For the text-containing cell, return its midpoint in (X, Y) coordinate format. 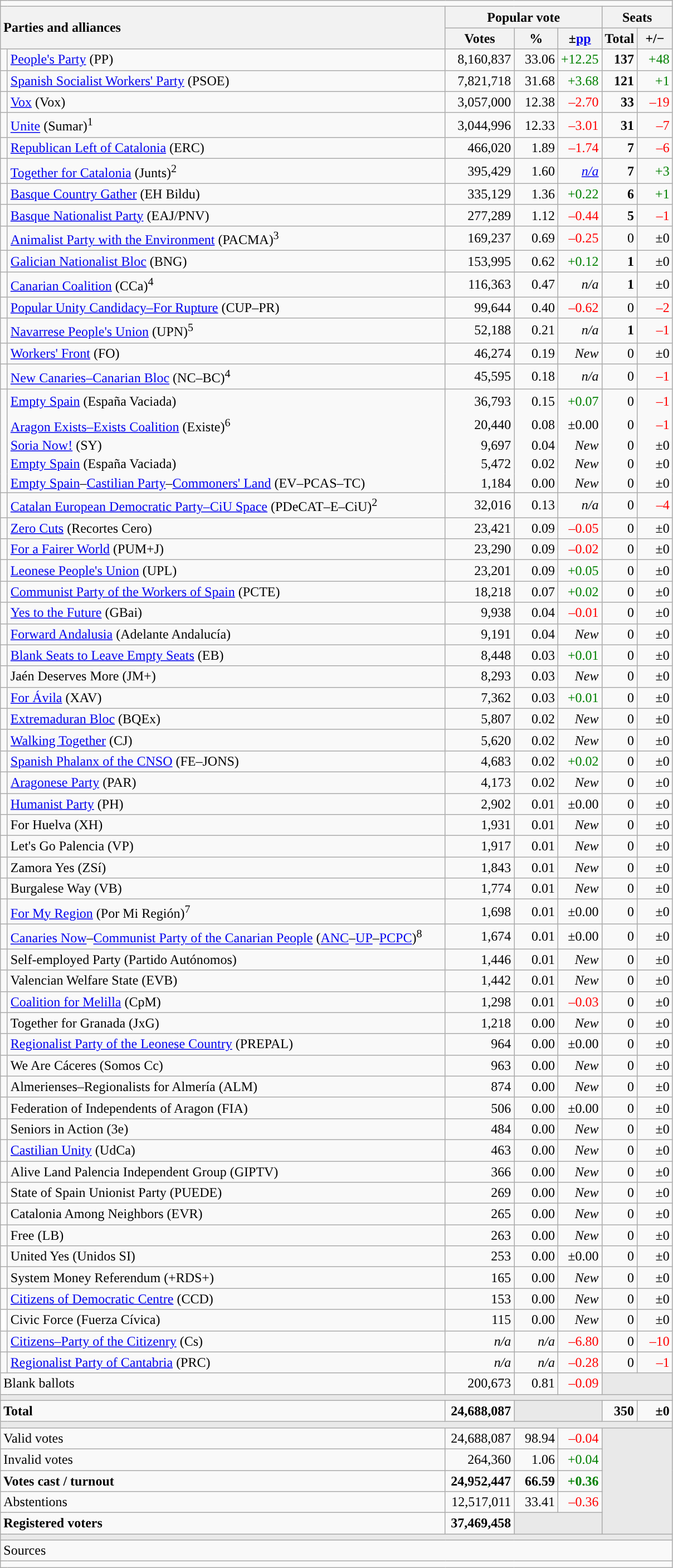
–1.74 (579, 148)
Together for Granada (JxG) (226, 1023)
–19 (655, 102)
Catalonia Among Neighbors (EVR) (226, 1214)
33.06 (536, 60)
1,442 (480, 981)
1.12 (536, 215)
Empty Spain–Castilian Party–Commoners' Land (EV–PCAS–TC) (226, 483)
335,129 (480, 194)
7,362 (480, 698)
253 (480, 1257)
Burgalese Way (VB) (226, 889)
–0.36 (579, 1502)
0.69 (536, 238)
Yes to the Future (GBai) (226, 613)
Aragon Exists–Exists Coalition (Existe)6 (226, 425)
System Money Referendum (+RDS+) (226, 1278)
1,931 (480, 825)
–10 (655, 1341)
9,697 (480, 446)
24,952,447 (480, 1481)
Soria Now! (SY) (226, 446)
153 (480, 1299)
350 (620, 1411)
Zero Cuts (Recortes Cero) (226, 528)
153,995 (480, 261)
Regionalist Party of Cantabria (PRC) (226, 1362)
+3.68 (579, 81)
66.59 (536, 1481)
±pp (579, 38)
Coalition for Melilla (CpM) (226, 1002)
0.40 (536, 308)
0.07 (536, 592)
0.08 (536, 425)
52,188 (480, 331)
+0.22 (579, 194)
395,429 (480, 172)
+3 (655, 172)
263 (480, 1235)
Catalan European Democratic Party–CiU Space (PDeCAT–E–CiU)2 (226, 505)
99,644 (480, 308)
0.18 (536, 377)
1,674 (480, 936)
5,472 (480, 464)
3,057,000 (480, 102)
121 (620, 81)
State of Spain Unionist Party (PUEDE) (226, 1193)
% (536, 38)
45,595 (480, 377)
Vox (Vox) (226, 102)
Jaén Deserves More (JM+) (226, 676)
3,044,996 (480, 125)
37,469,458 (480, 1523)
Self-employed Party (Partido Autónomos) (226, 960)
Animalist Party with the Environment (PACMA)3 (226, 238)
–2 (655, 308)
484 (480, 1129)
Votes (480, 38)
Registered voters (223, 1523)
Zamora Yes (ZSí) (226, 868)
Canaries Now–Communist Party of the Canarian People (ANC–UP–PCPC)8 (226, 936)
–3.01 (579, 125)
For Ávila (XAV) (226, 698)
+/− (655, 38)
12,517,011 (480, 1502)
United Yes (Unidos SI) (226, 1257)
Free (LB) (226, 1235)
115 (480, 1320)
277,289 (480, 215)
1,698 (480, 912)
31 (620, 125)
116,363 (480, 284)
+0.36 (579, 1481)
For a Fairer World (PUM+J) (226, 549)
265 (480, 1214)
1,774 (480, 889)
1.36 (536, 194)
0.21 (536, 331)
Civic Force (Fuerza Cívica) (226, 1320)
23,290 (480, 549)
For Huelva (XH) (226, 825)
–0.28 (579, 1362)
9,938 (480, 613)
169,237 (480, 238)
1,843 (480, 868)
463 (480, 1150)
963 (480, 1065)
Spanish Phalanx of the CNSO (FE–JONS) (226, 761)
4,683 (480, 761)
7,821,718 (480, 81)
Federation of Independents of Aragon (FIA) (226, 1108)
Votes cast / turnout (223, 1481)
+0.12 (579, 261)
46,274 (480, 353)
–6.80 (579, 1341)
–4 (655, 505)
0.81 (536, 1384)
0.13 (536, 505)
264,360 (480, 1459)
1,218 (480, 1023)
Citizens–Party of the Citizenry (Cs) (226, 1341)
Leonese People's Union (UPL) (226, 571)
Sources (336, 1551)
Extremaduran Bloc (BQEx) (226, 719)
Regionalist Party of the Leonese Country (PREPAL) (226, 1044)
New Canaries–Canarian Bloc (NC–BC)4 (226, 377)
Invalid votes (223, 1459)
People's Party (PP) (226, 60)
+0.07 (579, 401)
+0.05 (579, 571)
Humanist Party (PH) (226, 804)
269 (480, 1193)
Alive Land Palencia Independent Group (GIPTV) (226, 1172)
+48 (655, 60)
466,020 (480, 148)
Aragonese Party (PAR) (226, 782)
36,793 (480, 401)
Let's Go Palencia (VP) (226, 846)
506 (480, 1108)
33.41 (536, 1502)
12.38 (536, 102)
1.89 (536, 148)
165 (480, 1278)
Abstentions (223, 1502)
0.47 (536, 284)
Citizens of Democratic Centre (CCD) (226, 1299)
32,016 (480, 505)
Seats (637, 17)
–0.25 (579, 238)
–2.70 (579, 102)
18,218 (480, 592)
Walking Together (CJ) (226, 740)
Workers' Front (FO) (226, 353)
0.62 (536, 261)
Popular Unity Candidacy–For Rupture (CUP–PR) (226, 308)
Forward Andalusia (Adelante Andalucía) (226, 634)
Valid votes (223, 1438)
–0.02 (579, 549)
Seniors in Action (3e) (226, 1129)
1,298 (480, 1002)
874 (480, 1087)
+0.04 (579, 1459)
+12.25 (579, 60)
Valencian Welfare State (EVB) (226, 981)
5 (620, 215)
–7 (655, 125)
Unite (Sumar)1 (226, 125)
–0.05 (579, 528)
Together for Catalonia (Junts)2 (226, 172)
31.68 (536, 81)
Communist Party of the Workers of Spain (PCTE) (226, 592)
–0.09 (579, 1384)
Navarrese People's Union (UPN)5 (226, 331)
Canarian Coalition (CCa)4 (226, 284)
23,201 (480, 571)
8,293 (480, 676)
–0.62 (579, 308)
Basque Country Gather (EH Bildu) (226, 194)
6 (620, 194)
1,446 (480, 960)
137 (620, 60)
4,173 (480, 782)
366 (480, 1172)
33 (620, 102)
–0.03 (579, 1002)
98.94 (536, 1438)
964 (480, 1044)
–6 (655, 148)
–0.01 (579, 613)
2,902 (480, 804)
8,448 (480, 655)
Castilian Unity (UdCa) (226, 1150)
1.06 (536, 1459)
–0.04 (579, 1438)
Parties and alliances (223, 28)
–0.44 (579, 215)
5,620 (480, 740)
For My Region (Por Mi Región)7 (226, 912)
Spanish Socialist Workers' Party (PSOE) (226, 81)
Popular vote (524, 17)
Basque Nationalist Party (EAJ/PNV) (226, 215)
We Are Cáceres (Somos Cc) (226, 1065)
5,807 (480, 719)
1,917 (480, 846)
20,440 (480, 425)
Almerienses–Regionalists for Almería (ALM) (226, 1087)
23,421 (480, 528)
200,673 (480, 1384)
1,184 (480, 483)
0.19 (536, 353)
0.15 (536, 401)
Blank ballots (223, 1384)
Galician Nationalist Bloc (BNG) (226, 261)
9,191 (480, 634)
12.33 (536, 125)
8,160,837 (480, 60)
1.60 (536, 172)
Republican Left of Catalonia (ERC) (226, 148)
Blank Seats to Leave Empty Seats (EB) (226, 655)
